Capture the cell that displays the provided text and extract its (X, Y) central coordinate. 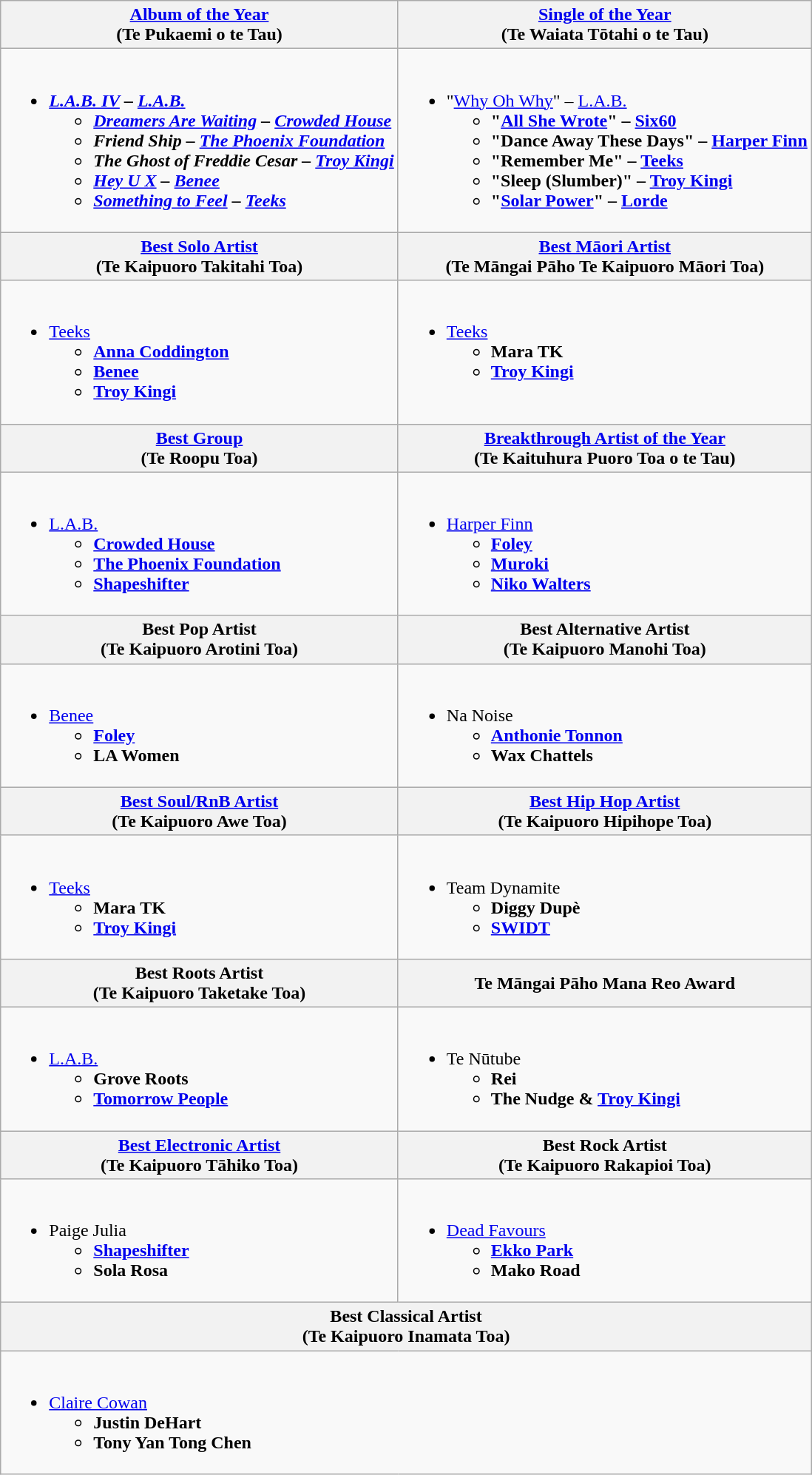
Claire CowanJustin DeHartTony Yan Tong Chen (407, 1413)
Single of the Year(Te Waiata Tōtahi o te Tau) (605, 25)
Best Group(Te Roopu Toa) (200, 448)
Best Alternative Artist(Te Kaipuoro Manohi Toa) (605, 639)
Best Roots Artist(Te Kaipuoro Taketake Toa) (200, 982)
Best Solo Artist(Te Kaipuoro Takitahi Toa) (200, 256)
Paige JuliaShapeshifterSola Rosa (200, 1241)
TeeksAnna CoddingtonBeneeTroy Kingi (200, 352)
Best Soul/RnB Artist(Te Kaipuoro Awe Toa) (200, 811)
Best Classical Artist(Te Kaipuoro Inamata Toa) (407, 1327)
Dead FavoursEkko ParkMako Road (605, 1241)
Best Electronic Artist(Te Kaipuoro Tāhiko Toa) (200, 1154)
L.A.B.Crowded HouseThe Phoenix FoundationShapeshifter (200, 544)
Best Rock Artist(Te Kaipuoro Rakapioi Toa) (605, 1154)
Best Māori Artist(Te Māngai Pāho Te Kaipuoro Māori Toa) (605, 256)
Best Pop Artist(Te Kaipuoro Arotini Toa) (200, 639)
Harper FinnFoleyMurokiNiko Walters (605, 544)
Na NoiseAnthonie TonnonWax Chattels (605, 725)
L.A.B.Grove RootsTomorrow People (200, 1068)
Te Māngai Pāho Mana Reo Award (605, 982)
Best Hip Hop Artist(Te Kaipuoro Hipihope Toa) (605, 811)
Album of the Year(Te Pukaemi o te Tau) (200, 25)
Breakthrough Artist of the Year(Te Kaituhura Puoro Toa o te Tau) (605, 448)
BeneeFoleyLA Women (200, 725)
Te NūtubeReiThe Nudge & Troy Kingi (605, 1068)
Team DynamiteDiggy DupèSWIDT (605, 897)
